From the cell containing the given text, extract its center point as (X, Y) coordinate. 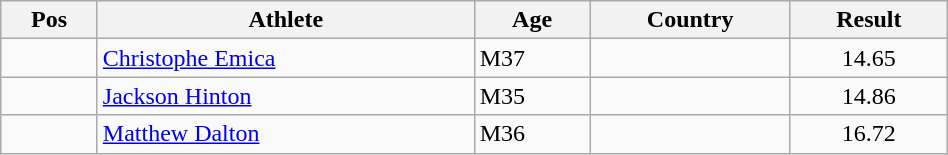
M37 (532, 58)
14.86 (868, 96)
14.65 (868, 58)
Christophe Emica (286, 58)
Result (868, 20)
Athlete (286, 20)
Age (532, 20)
Pos (50, 20)
16.72 (868, 134)
Matthew Dalton (286, 134)
Country (690, 20)
M35 (532, 96)
M36 (532, 134)
Jackson Hinton (286, 96)
